Output the [X, Y] coordinate of the center of the cell containing the given text.  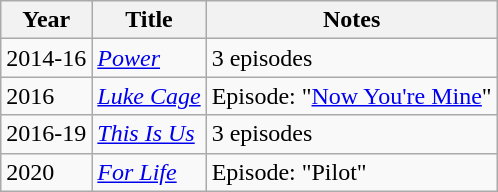
This Is Us [149, 134]
Luke Cage [149, 96]
Power [149, 58]
2016-19 [46, 134]
Episode: "Pilot" [352, 172]
Episode: "Now You're Mine" [352, 96]
2020 [46, 172]
2014-16 [46, 58]
2016 [46, 96]
Title [149, 20]
For Life [149, 172]
Year [46, 20]
Notes [352, 20]
